Locate the cell with the specified text and output its [x, y] center coordinate. 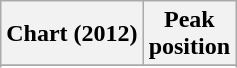
Peakposition [189, 34]
Chart (2012) [72, 34]
